Pinpoint the cell where the given text exists, returning its [x, y] midpoint coordinate. 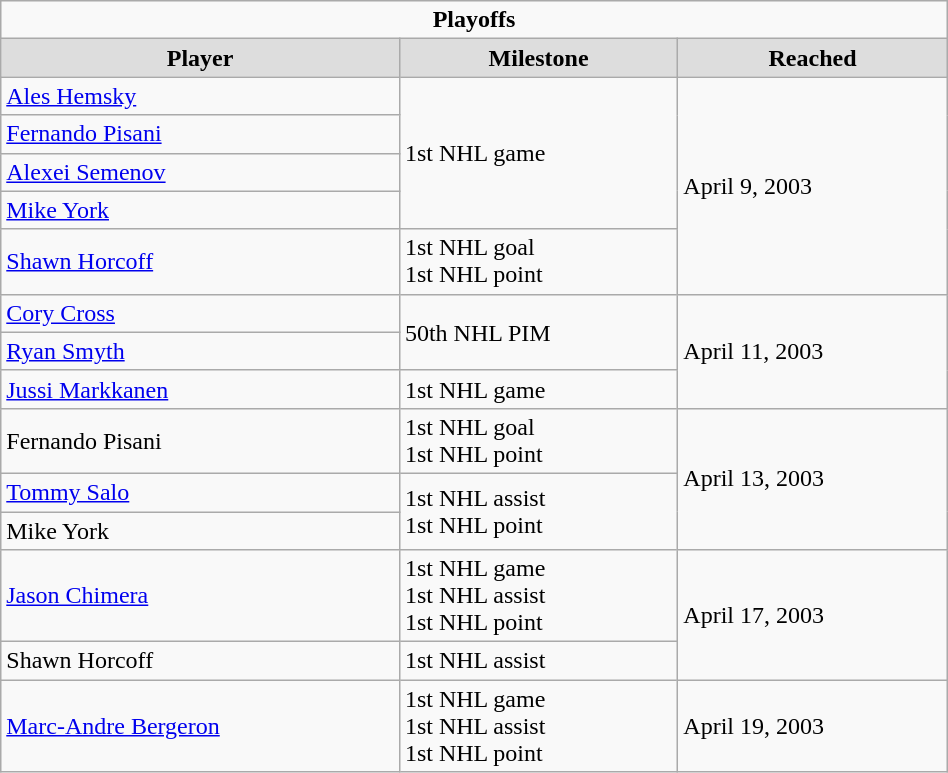
April 17, 2003 [812, 615]
April 9, 2003 [812, 186]
Ales Hemsky [200, 96]
April 19, 2003 [812, 726]
Ryan Smyth [200, 351]
April 11, 2003 [812, 351]
Playoffs [474, 20]
April 13, 2003 [812, 478]
Alexei Semenov [200, 172]
1st NHL assist [538, 661]
Reached [812, 58]
Jason Chimera [200, 596]
Marc-Andre Bergeron [200, 726]
Jussi Markkanen [200, 389]
Tommy Salo [200, 492]
Player [200, 58]
Cory Cross [200, 313]
Milestone [538, 58]
50th NHL PIM [538, 332]
1st NHL assist1st NHL point [538, 511]
